Detect which cell encompasses the target text, then output its [X, Y] center coordinate. 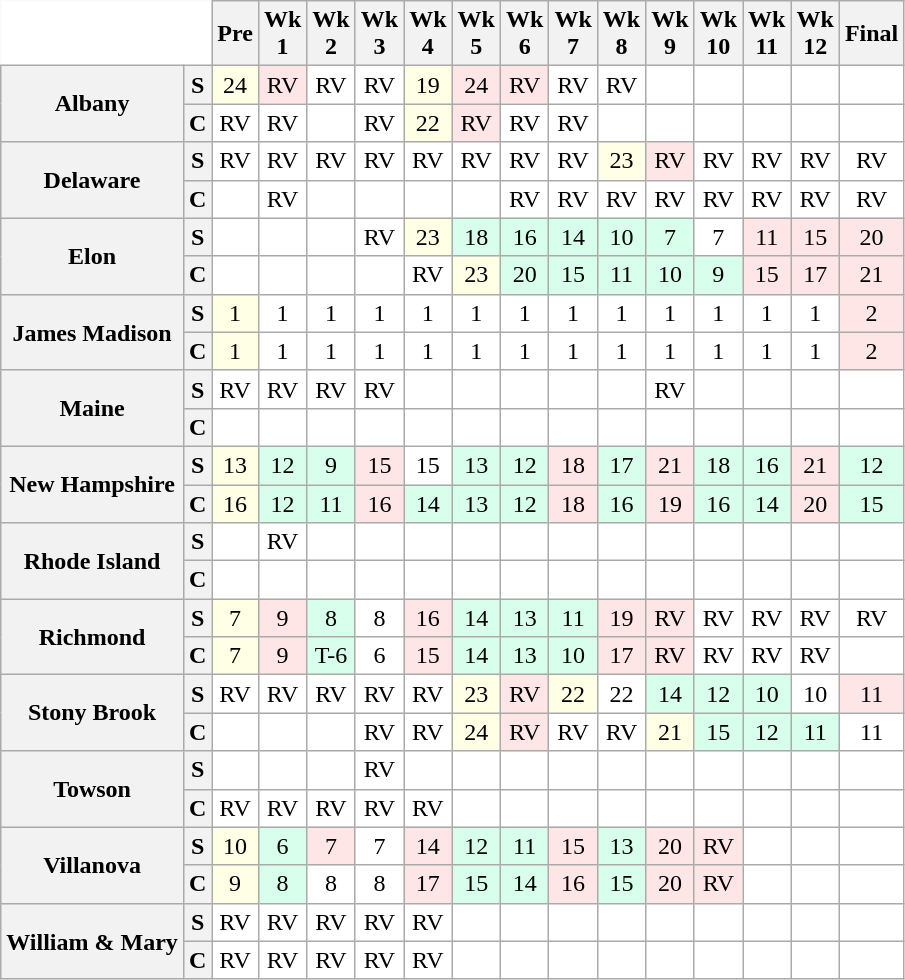
Wk6 [524, 34]
Richmond [92, 637]
Wk5 [476, 34]
Towson [92, 789]
Wk4 [428, 34]
T-6 [331, 656]
Wk11 [767, 34]
Wk7 [573, 34]
Wk2 [331, 34]
Albany [92, 104]
Elon [92, 256]
Stony Brook [92, 713]
Wk1 [282, 34]
Villanova [92, 865]
Wk12 [815, 34]
William & Mary [92, 941]
Wk9 [670, 34]
New Hampshire [92, 484]
Wk10 [718, 34]
Final [871, 34]
Wk3 [379, 34]
Wk8 [621, 34]
Rhode Island [92, 561]
Delaware [92, 180]
James Madison [92, 332]
Pre [236, 34]
Maine [92, 408]
